Find where the given text appears and provide that cell's center as [X, Y] coordinate. 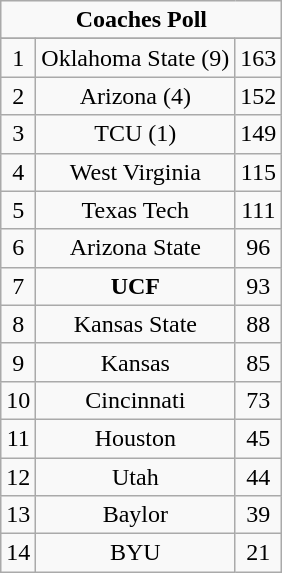
88 [258, 324]
111 [258, 210]
4 [18, 172]
115 [258, 172]
Arizona State [136, 248]
11 [18, 438]
21 [258, 553]
163 [258, 58]
UCF [136, 286]
Kansas [136, 362]
5 [18, 210]
Utah [136, 477]
12 [18, 477]
39 [258, 515]
85 [258, 362]
2 [18, 96]
BYU [136, 553]
Baylor [136, 515]
96 [258, 248]
13 [18, 515]
Coaches Poll [142, 20]
Texas Tech [136, 210]
Oklahoma State (9) [136, 58]
7 [18, 286]
TCU (1) [136, 134]
152 [258, 96]
3 [18, 134]
44 [258, 477]
Cincinnati [136, 400]
45 [258, 438]
6 [18, 248]
73 [258, 400]
14 [18, 553]
93 [258, 286]
Houston [136, 438]
8 [18, 324]
West Virginia [136, 172]
10 [18, 400]
Arizona (4) [136, 96]
1 [18, 58]
9 [18, 362]
149 [258, 134]
Kansas State [136, 324]
